Detect which cell encompasses the target text, then output its [x, y] center coordinate. 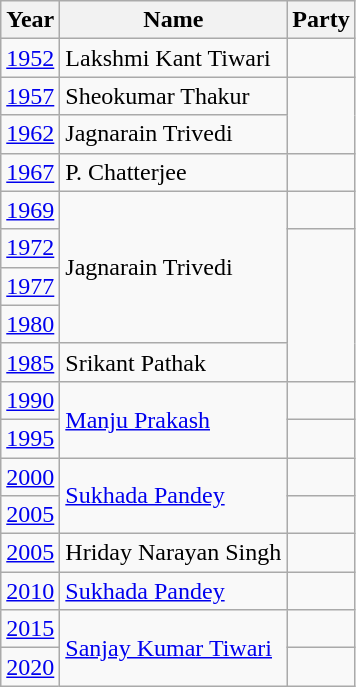
2015 [30, 629]
1985 [30, 362]
2000 [30, 477]
2010 [30, 591]
1952 [30, 58]
2020 [30, 667]
Year [30, 20]
1990 [30, 400]
Lakshmi Kant Tiwari [174, 58]
1972 [30, 248]
1962 [30, 134]
Name [174, 20]
1995 [30, 438]
Manju Prakash [174, 419]
Sanjay Kumar Tiwari [174, 648]
P. Chatterjee [174, 172]
Srikant Pathak [174, 362]
1977 [30, 286]
Hriday Narayan Singh [174, 553]
Sheokumar Thakur [174, 96]
1957 [30, 96]
1967 [30, 172]
1980 [30, 324]
Party [321, 20]
1969 [30, 210]
